Provide the (X, Y) coordinate of the cell's center where the given text is located.  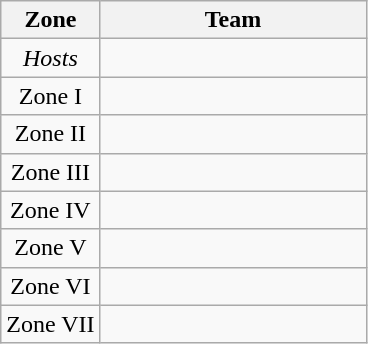
Zone I (50, 96)
Zone II (50, 134)
Hosts (50, 58)
Zone VI (50, 286)
Zone VII (50, 324)
Zone (50, 20)
Team (233, 20)
Zone IV (50, 210)
Zone III (50, 172)
Zone V (50, 248)
